Locate the cell with the specified text and output its [X, Y] center coordinate. 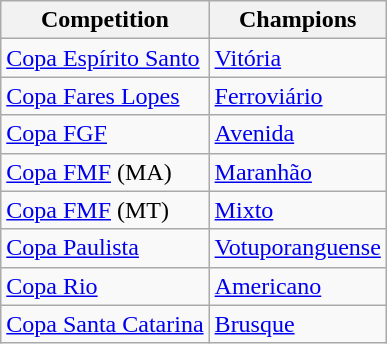
Copa Paulista [105, 248]
Copa FGF [105, 134]
Competition [105, 20]
Copa Santa Catarina [105, 324]
Copa Espírito Santo [105, 58]
Votuporanguense [298, 248]
Champions [298, 20]
Copa FMF (MA) [105, 172]
Copa Rio [105, 286]
Avenida [298, 134]
Vitória [298, 58]
Brusque [298, 324]
Maranhão [298, 172]
Copa FMF (MT) [105, 210]
Ferroviário [298, 96]
Mixto [298, 210]
Americano [298, 286]
Copa Fares Lopes [105, 96]
